Capture the cell that displays the provided text and extract its (X, Y) central coordinate. 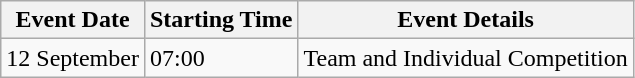
Team and Individual Competition (466, 58)
07:00 (221, 58)
12 September (73, 58)
Starting Time (221, 20)
Event Date (73, 20)
Event Details (466, 20)
